Locate the cell with the specified text and output its [x, y] center coordinate. 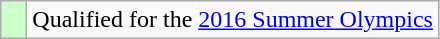
Qualified for the 2016 Summer Olympics [233, 20]
